Locate the cell with the specified text and output its (x, y) center coordinate. 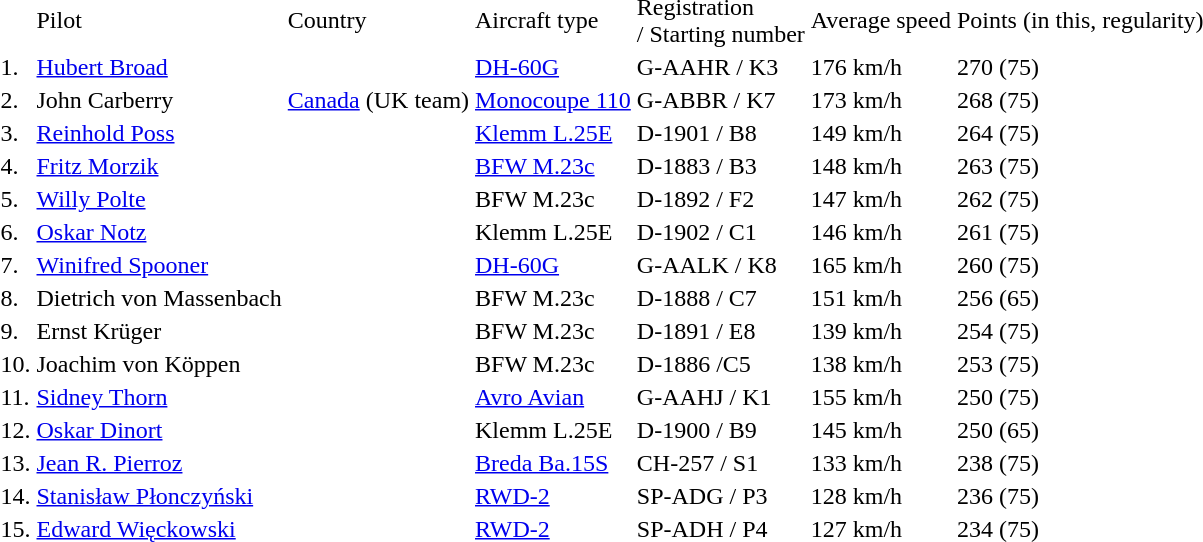
146 km/h (880, 232)
D-1892 / F2 (720, 199)
G-AALK / K8 (720, 265)
165 km/h (880, 265)
Fritz Morzik (159, 166)
139 km/h (880, 331)
SP-ADG / P3 (720, 496)
Reinhold Poss (159, 133)
147 km/h (880, 199)
RWD-2 (554, 496)
Breda Ba.15S (554, 463)
Oskar Dinort (159, 430)
D-1901 / B8 (720, 133)
151 km/h (880, 298)
D-1883 / B3 (720, 166)
D-1902 / C1 (720, 232)
145 km/h (880, 430)
G-AAHR / K3 (720, 67)
Joachim von Köppen (159, 364)
Oskar Notz (159, 232)
G-ABBR / K7 (720, 100)
173 km/h (880, 100)
Avro Avian (554, 397)
Monocoupe 110 (554, 100)
Willy Polte (159, 199)
G-AAHJ / K1 (720, 397)
Stanisław Płonczyński (159, 496)
Jean R. Pierroz (159, 463)
155 km/h (880, 397)
CH-257 / S1 (720, 463)
Dietrich von Massenbach (159, 298)
D-1891 / E8 (720, 331)
176 km/h (880, 67)
Winifred Spooner (159, 265)
Hubert Broad (159, 67)
D-1900 / B9 (720, 430)
148 km/h (880, 166)
149 km/h (880, 133)
Canada (UK team) (378, 100)
128 km/h (880, 496)
D-1886 /C5 (720, 364)
Ernst Krüger (159, 331)
D-1888 / C7 (720, 298)
138 km/h (880, 364)
John Carberry (159, 100)
133 km/h (880, 463)
Sidney Thorn (159, 397)
